For the text-containing cell, return its midpoint in (x, y) coordinate format. 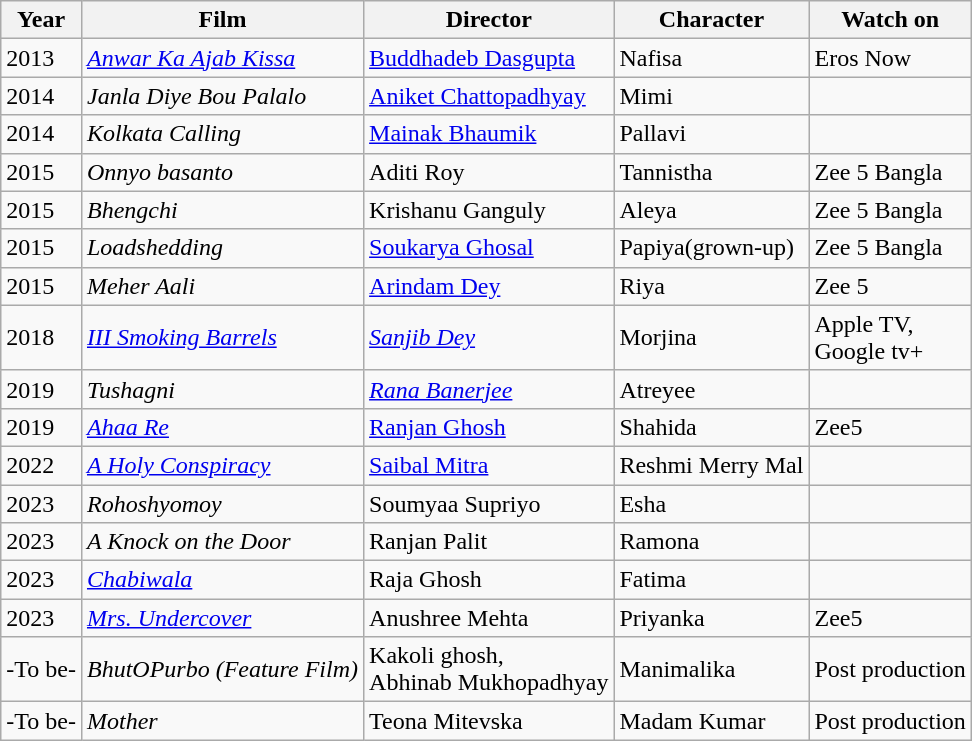
2022 (42, 465)
III Smoking Barrels (222, 338)
Year (42, 20)
Ranjan Palit (489, 542)
Watch on (890, 20)
Meher Aali (222, 286)
A Knock on the Door (222, 542)
Arindam Dey (489, 286)
Reshmi Merry Mal (712, 465)
Atreyee (712, 389)
Bhengchi (222, 210)
Soumyaa Supriyo (489, 503)
Onnyo basanto (222, 172)
Janla Diye Bou Palalo (222, 96)
Riya (712, 286)
Eros Now (890, 58)
A Holy Conspiracy (222, 465)
Fatima (712, 580)
Anwar Ka Ajab Kissa (222, 58)
Ramona (712, 542)
Buddhadeb Dasgupta (489, 58)
Raja Ghosh (489, 580)
Aditi Roy (489, 172)
Kakoli ghosh,Abhinab Mukhopadhyay (489, 670)
Mother (222, 721)
Aniket Chattopadhyay (489, 96)
Mimi (712, 96)
Director (489, 20)
2013 (42, 58)
Tannistha (712, 172)
Ranjan Ghosh (489, 427)
Mrs. Undercover (222, 618)
Soukarya Ghosal (489, 248)
Mainak Bhaumik (489, 134)
Madam Kumar (712, 721)
Character (712, 20)
Manimalika (712, 670)
Chabiwala (222, 580)
Morjina (712, 338)
Sanjib Dey (489, 338)
Nafisa (712, 58)
Anushree Mehta (489, 618)
Priyanka (712, 618)
Saibal Mitra (489, 465)
Teona Mitevska (489, 721)
2018 (42, 338)
Film (222, 20)
Esha (712, 503)
Tushagni (222, 389)
Rohoshyomoy (222, 503)
Kolkata Calling (222, 134)
Pallavi (712, 134)
Loadshedding (222, 248)
Apple TV,Google tv+ (890, 338)
Papiya(grown-up) (712, 248)
Aleya (712, 210)
Ahaa Re (222, 427)
Zee 5 (890, 286)
Rana Banerjee (489, 389)
Krishanu Ganguly (489, 210)
BhutOPurbo (Feature Film) (222, 670)
Shahida (712, 427)
